Find where the given text appears and provide that cell's center as (X, Y) coordinate. 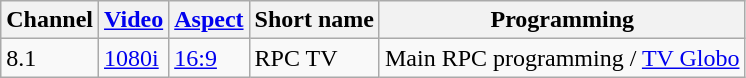
Short name (314, 20)
Channel (50, 20)
Video (134, 20)
1080i (134, 58)
16:9 (209, 58)
Programming (562, 20)
8.1 (50, 58)
Main RPC programming / TV Globo (562, 58)
RPC TV (314, 58)
Aspect (209, 20)
